Return the [X, Y] coordinate for the center point of the cell that contains the specified text.  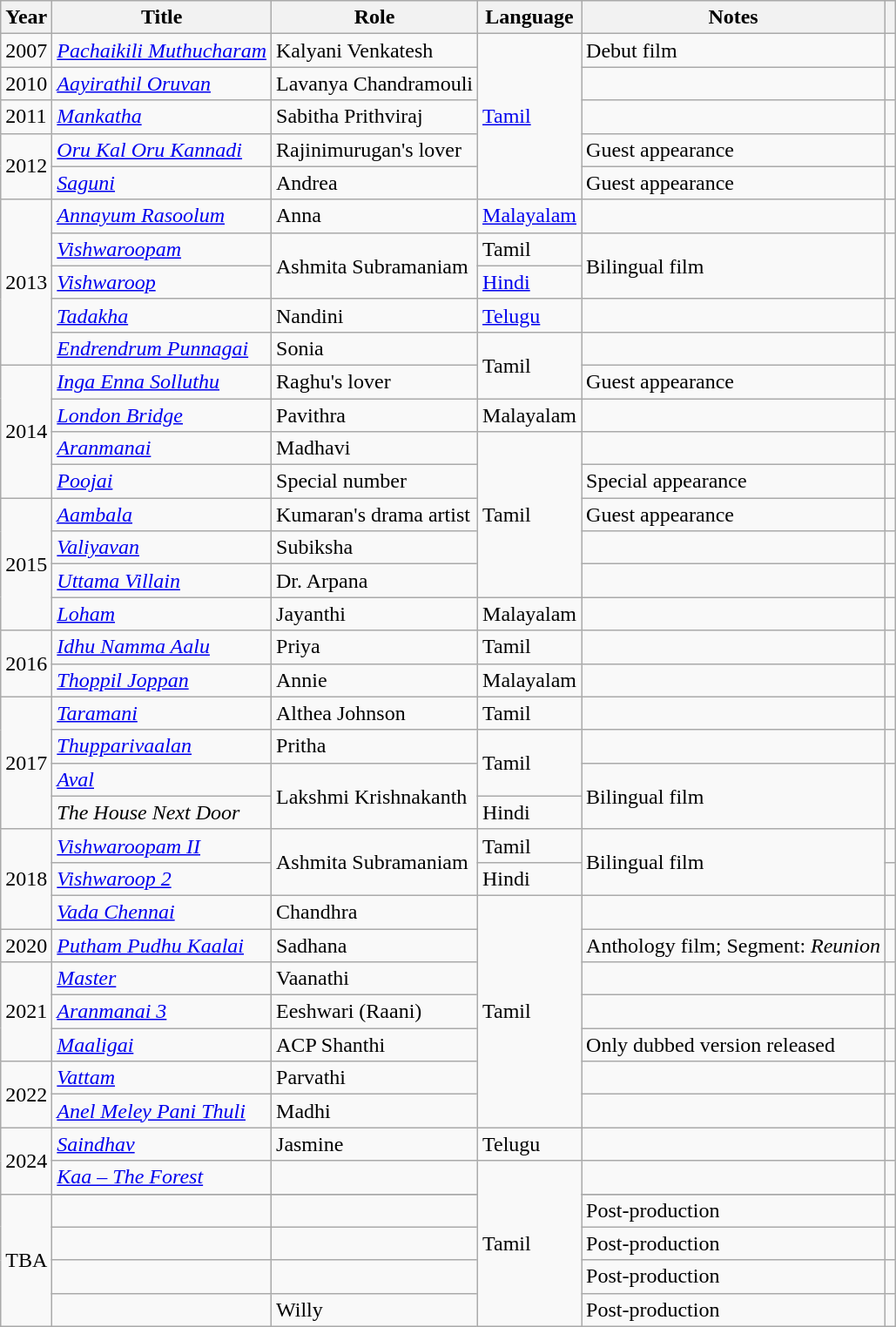
Parvathi [374, 1078]
Chandhra [374, 912]
Mankatha [162, 117]
2007 [26, 51]
Dr. Arpana [374, 581]
Kaa – The Forest [162, 1177]
Aval [162, 779]
Pritha [374, 746]
Subiksha [374, 548]
Year [26, 17]
Aranmanai [162, 448]
Annayum Rasoolum [162, 216]
Sonia [374, 348]
2016 [26, 663]
Aranmanai 3 [162, 1012]
Vishwaroop 2 [162, 879]
Madhi [374, 1111]
Oru Kal Oru Kannadi [162, 150]
2021 [26, 1012]
2022 [26, 1095]
Only dubbed version released [733, 1045]
Lavanya Chandramouli [374, 84]
Saindhav [162, 1144]
Annie [374, 680]
2010 [26, 84]
2020 [26, 945]
Anel Meley Pani Thuli [162, 1111]
Sabitha Prithviraj [374, 117]
Language [529, 17]
Priya [374, 647]
Special number [374, 482]
Jasmine [374, 1144]
Saguni [162, 183]
Vishwaroopam II [162, 845]
TBA [26, 1260]
ACP Shanthi [374, 1045]
2014 [26, 431]
Vishwaroopam [162, 249]
Vada Chennai [162, 912]
Special appearance [733, 482]
Title [162, 17]
2024 [26, 1161]
Endrendrum Punnagai [162, 348]
Putham Pudhu Kaalai [162, 945]
2011 [26, 117]
Willy [374, 1310]
Uttama Villain [162, 581]
Poojai [162, 482]
Kumaran's drama artist [374, 515]
Aambala [162, 515]
Valiyavan [162, 548]
Althea Johnson [374, 713]
Master [162, 979]
Rajinimurugan's lover [374, 150]
2012 [26, 166]
Idhu Namma Aalu [162, 647]
2017 [26, 763]
Lakshmi Krishnakanth [374, 796]
Thupparivaalan [162, 746]
Pachaikili Muthucharam [162, 51]
Inga Enna Solluthu [162, 381]
Vaanathi [374, 979]
Pavithra [374, 415]
Loham [162, 614]
Jayanthi [374, 614]
2018 [26, 879]
Anna [374, 216]
London Bridge [162, 415]
Taramani [162, 713]
Madhavi [374, 448]
Eeshwari (Raani) [374, 1012]
Thoppil Joppan [162, 680]
Sadhana [374, 945]
2015 [26, 564]
Vattam [162, 1078]
Vishwaroop [162, 282]
Raghu's lover [374, 381]
Anthology film; Segment: Reunion [733, 945]
Notes [733, 17]
Debut film [733, 51]
Tadakha [162, 315]
Role [374, 17]
Kalyani Venkatesh [374, 51]
Andrea [374, 183]
Aayirathil Oruvan [162, 84]
The House Next Door [162, 812]
Maaligai [162, 1045]
Nandini [374, 315]
2013 [26, 282]
